Find where the given text appears and provide that cell's center as (x, y) coordinate. 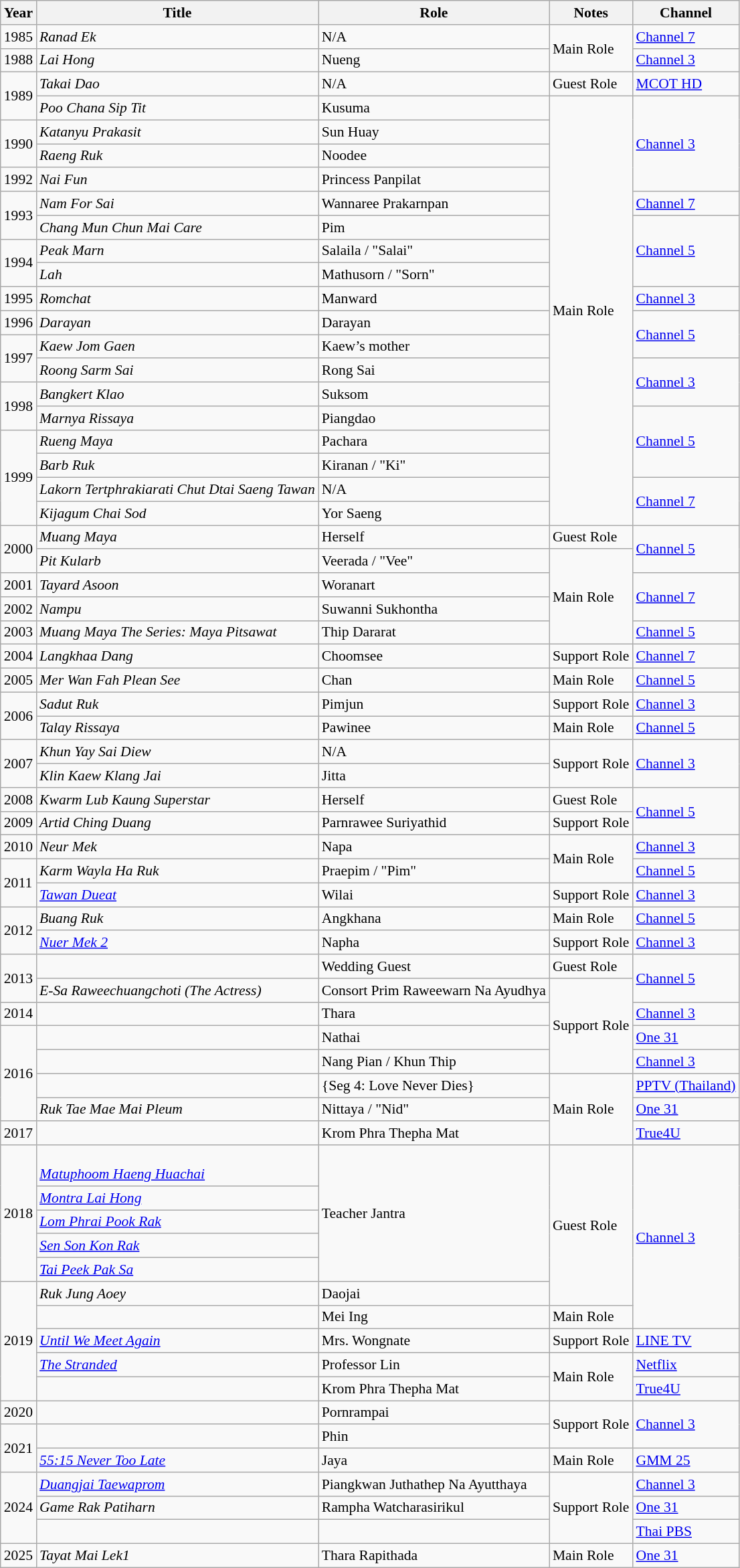
Thip Dararat (434, 632)
2003 (19, 632)
Netflix (686, 1365)
MCOT HD (686, 84)
1990 (19, 143)
Role (434, 13)
1997 (19, 359)
E-Sa Raweechuangchoti (The Actress) (177, 990)
2009 (19, 823)
Salaila / "Salai" (434, 251)
Yor Saeng (434, 513)
Jaya (434, 1460)
Pim (434, 228)
Talay Rissaya (177, 728)
Muang Maya (177, 537)
PPTV (Thailand) (686, 1085)
Mer Wan Fah Plean See (177, 681)
Muang Maya The Series: Maya Pitsawat (177, 632)
Artid Ching Duang (177, 823)
Game Rak Patiharn (177, 1508)
2017 (19, 1134)
1992 (19, 180)
2001 (19, 585)
Nam For Sai (177, 203)
Sen Son Kon Rak (177, 1246)
Nathai (434, 1038)
The Stranded (177, 1365)
1989 (19, 96)
1996 (19, 323)
Chan (434, 681)
Lom Phrai Pook Rak (177, 1222)
2013 (19, 978)
1993 (19, 215)
Consort Prim Raweewarn Na Ayudhya (434, 990)
1995 (19, 299)
1998 (19, 406)
Noodee (434, 156)
2019 (19, 1341)
{Seg 4: Love Never Dies} (434, 1085)
Kwarm Lub Kaung Superstar (177, 800)
Nai Fun (177, 180)
Pornrampai (434, 1413)
Raeng Ruk (177, 156)
Suksom (434, 394)
2005 (19, 681)
2002 (19, 609)
2016 (19, 1073)
Pawinee (434, 728)
Nuer Mek 2 (177, 943)
Year (19, 13)
Suwanni Sukhontha (434, 609)
Khun Yay Sai Diew (177, 752)
Lakorn Tertphrakiarati Chut Dtai Saeng Tawan (177, 490)
Channel (686, 13)
Buang Ruk (177, 919)
Barb Ruk (177, 466)
Veerada / "Vee" (434, 561)
Tayat Mai Lek1 (177, 1556)
Until We Meet Again (177, 1341)
Tayard Asoon (177, 585)
LINE TV (686, 1341)
Rong Sai (434, 371)
Lai Hong (177, 60)
Matuphoom Haeng Huachai (177, 1166)
Jitta (434, 776)
2010 (19, 847)
Pit Kularb (177, 561)
Nampu (177, 609)
Piangkwan Juthathep Na Ayutthaya (434, 1484)
Kaew Jom Gaen (177, 347)
Sadut Ruk (177, 704)
Rueng Maya (177, 442)
Angkhana (434, 919)
Mrs. Wongnate (434, 1341)
2021 (19, 1448)
Tai Peek Pak Sa (177, 1270)
Montra Lai Hong (177, 1198)
Rampha Watcharasirikul (434, 1508)
Title (177, 13)
Ranad Ek (177, 37)
Princess Panpilat (434, 180)
2014 (19, 1014)
Thara (434, 1014)
Praepim / "Pim" (434, 871)
Kusuma (434, 108)
Takai Dao (177, 84)
55:15 Never Too Late (177, 1460)
Nang Pian / Khun Thip (434, 1062)
2024 (19, 1508)
2020 (19, 1413)
Kaew’s mother (434, 347)
2011 (19, 883)
Lah (177, 275)
Peak Marn (177, 251)
Kijagum Chai Sod (177, 513)
Thai PBS (686, 1532)
Nueng (434, 60)
Napha (434, 943)
Parnrawee Suriyathid (434, 823)
Langkhaa Dang (177, 657)
Phin (434, 1437)
Chang Mun Chun Mai Care (177, 228)
Poo Chana Sip Tit (177, 108)
2008 (19, 800)
Marnya Rissaya (177, 418)
Neur Mek (177, 847)
Tawan Dueat (177, 895)
2006 (19, 716)
Mathusorn / "Sorn" (434, 275)
Napa (434, 847)
Nittaya / "Nid" (434, 1110)
1985 (19, 37)
Bangkert Klao (177, 394)
Roong Sarm Sai (177, 371)
Wedding Guest (434, 966)
Wilai (434, 895)
Klin Kaew Klang Jai (177, 776)
2025 (19, 1556)
Ruk Tae Mae Mai Pleum (177, 1110)
Manward (434, 299)
Pimjun (434, 704)
1994 (19, 262)
Wannaree Prakarnpan (434, 203)
Romchat (177, 299)
Daojai (434, 1294)
Choomsee (434, 657)
Ruk Jung Aoey (177, 1294)
Thara Rapithada (434, 1556)
Notes (591, 13)
2012 (19, 930)
Sun Huay (434, 132)
Duangjai Taewaprom (177, 1484)
Professor Lin (434, 1365)
2018 (19, 1213)
Pachara (434, 442)
1999 (19, 477)
Teacher Jantra (434, 1213)
Piangdao (434, 418)
GMM 25 (686, 1460)
2000 (19, 549)
2007 (19, 764)
2004 (19, 657)
Karm Wayla Ha Ruk (177, 871)
1988 (19, 60)
Woranart (434, 585)
Katanyu Prakasit (177, 132)
Mei Ing (434, 1317)
Kiranan / "Ki" (434, 466)
